Determine the (X, Y) coordinate at the center of the cell enclosing the given text.  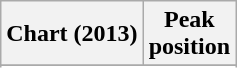
Chart (2013) (72, 34)
Peak position (189, 34)
